Determine the (x, y) coordinate at the center of the cell enclosing the given text.  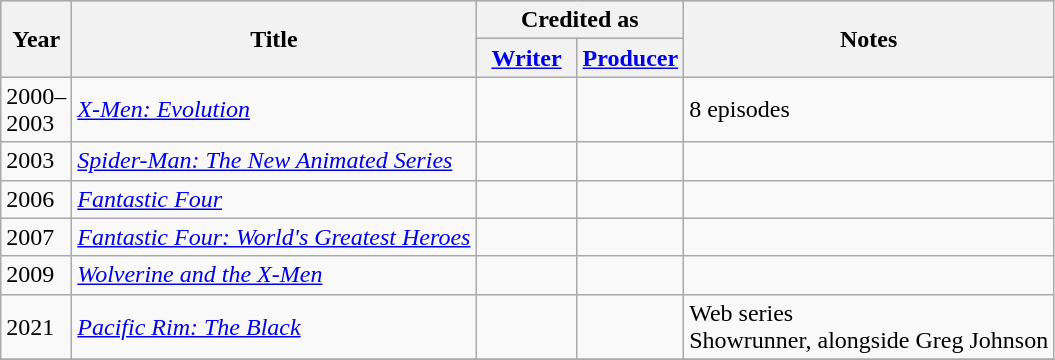
2009 (36, 275)
X-Men: Evolution (274, 110)
Year (36, 39)
8 episodes (869, 110)
Pacific Rim: The Black (274, 326)
Producer (630, 58)
Credited as (580, 20)
Wolverine and the X-Men (274, 275)
Notes (869, 39)
Fantastic Four: World's Greatest Heroes (274, 237)
2007 (36, 237)
2003 (36, 161)
2000–2003 (36, 110)
Title (274, 39)
2021 (36, 326)
Fantastic Four (274, 199)
Writer (526, 58)
2006 (36, 199)
Web seriesShowrunner, alongside Greg Johnson (869, 326)
Spider-Man: The New Animated Series (274, 161)
